Pinpoint the cell where the given text exists, returning its (x, y) midpoint coordinate. 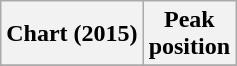
Peakposition (189, 34)
Chart (2015) (72, 34)
